Capture the cell that displays the provided text and extract its [x, y] central coordinate. 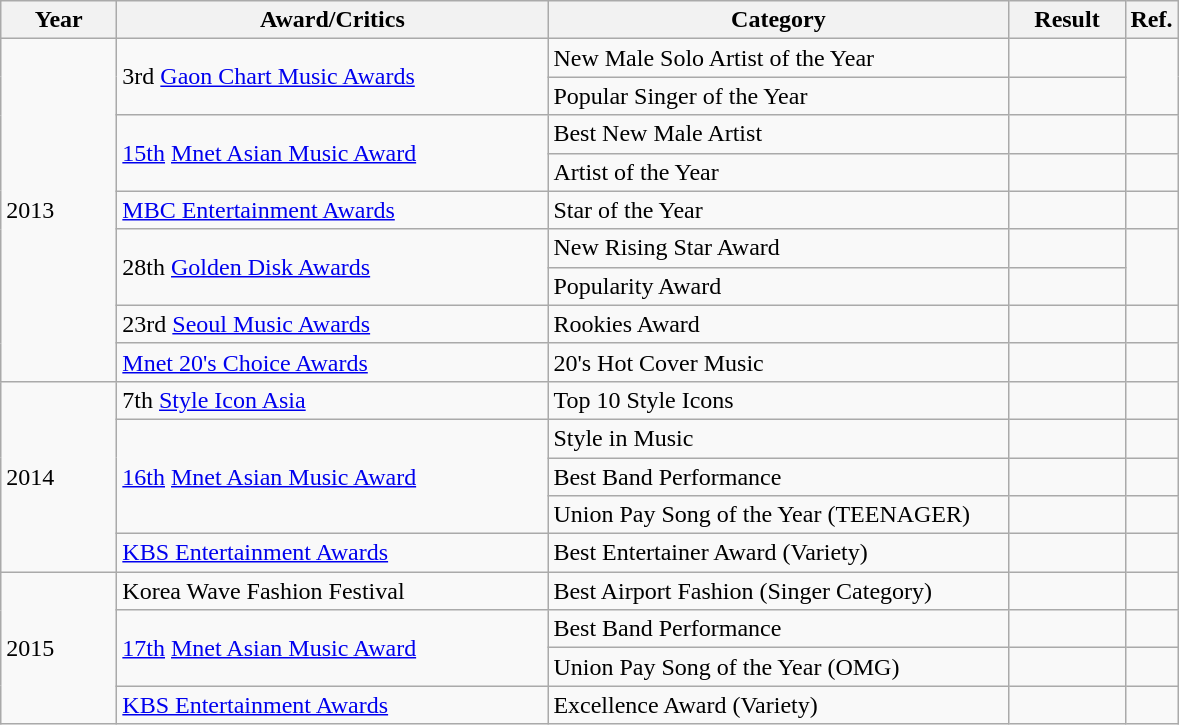
Popularity Award [778, 286]
23rd Seoul Music Awards [332, 324]
Year [59, 20]
Ref. [1152, 20]
MBC Entertainment Awards [332, 210]
Best Airport Fashion (Singer Category) [778, 591]
7th Style Icon Asia [332, 400]
20's Hot Cover Music [778, 362]
New Rising Star Award [778, 248]
Top 10 Style Icons [778, 400]
Style in Music [778, 438]
Excellence Award (Variety) [778, 705]
Star of the Year [778, 210]
2014 [59, 476]
Category [778, 20]
Union Pay Song of the Year (TEENAGER) [778, 515]
Result [1067, 20]
Rookies Award [778, 324]
Union Pay Song of the Year (OMG) [778, 667]
2015 [59, 648]
28th Golden Disk Awards [332, 267]
Mnet 20's Choice Awards [332, 362]
Best New Male Artist [778, 134]
Award/Critics [332, 20]
Artist of the Year [778, 172]
17th Mnet Asian Music Award [332, 648]
Best Entertainer Award (Variety) [778, 553]
3rd Gaon Chart Music Awards [332, 77]
New Male Solo Artist of the Year [778, 58]
2013 [59, 210]
Popular Singer of the Year [778, 96]
15th Mnet Asian Music Award [332, 153]
Korea Wave Fashion Festival [332, 591]
16th Mnet Asian Music Award [332, 476]
